Return [X, Y] of the center of cell containing provided text 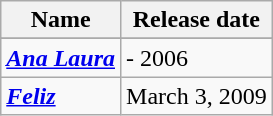
Release date [197, 20]
- 2006 [197, 58]
Name [61, 20]
Ana Laura [61, 58]
March 3, 2009 [197, 96]
Feliz [61, 96]
